Scan for the cell matching the given text and deliver its (x, y) coordinate at center. 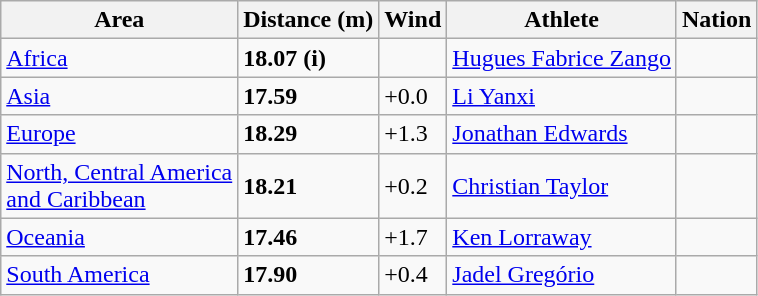
17.59 (308, 96)
Africa (120, 58)
+1.7 (413, 237)
17.46 (308, 237)
Jadel Gregório (562, 275)
Jonathan Edwards (562, 134)
Area (120, 20)
Europe (120, 134)
+0.4 (413, 275)
18.21 (308, 186)
+1.3 (413, 134)
Wind (413, 20)
18.07 (i) (308, 58)
+0.2 (413, 186)
South America (120, 275)
Li Yanxi (562, 96)
Oceania (120, 237)
Asia (120, 96)
Ken Lorraway (562, 237)
Distance (m) (308, 20)
Hugues Fabrice Zango (562, 58)
Athlete (562, 20)
North, Central America and Caribbean (120, 186)
18.29 (308, 134)
+0.0 (413, 96)
17.90 (308, 275)
Christian Taylor (562, 186)
Nation (716, 20)
